Identify which cell holds the provided text, then report its [x, y] central coordinate. 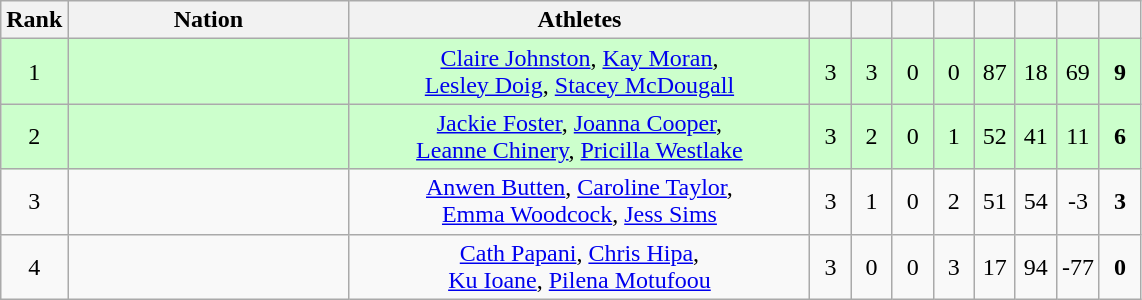
18 [1036, 72]
11 [1078, 136]
51 [994, 202]
52 [994, 136]
69 [1078, 72]
41 [1036, 136]
Jackie Foster, Joanna Cooper, Leanne Chinery, Pricilla Westlake [580, 136]
94 [1036, 266]
Athletes [580, 20]
87 [994, 72]
Nation [208, 20]
54 [1036, 202]
17 [994, 266]
6 [1120, 136]
Claire Johnston, Kay Moran, Lesley Doig, Stacey McDougall [580, 72]
Anwen Butten, Caroline Taylor, Emma Woodcock, Jess Sims [580, 202]
Rank [34, 20]
-3 [1078, 202]
9 [1120, 72]
Cath Papani, Chris Hipa, Ku Ioane, Pilena Motufoou [580, 266]
4 [34, 266]
-77 [1078, 266]
